Detect which cell encompasses the target text, then output its [X, Y] center coordinate. 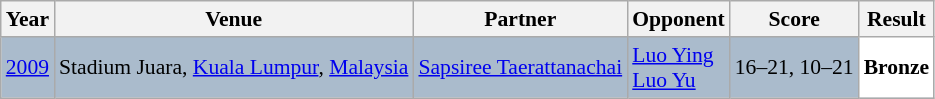
2009 [28, 68]
Partner [520, 19]
Stadium Juara, Kuala Lumpur, Malaysia [234, 68]
Opponent [678, 19]
Result [897, 19]
Year [28, 19]
Venue [234, 19]
16–21, 10–21 [794, 68]
Score [794, 19]
Sapsiree Taerattanachai [520, 68]
Bronze [897, 68]
Luo Ying Luo Yu [678, 68]
